Search for the cell housing the specified text and yield its (X, Y) center coordinate. 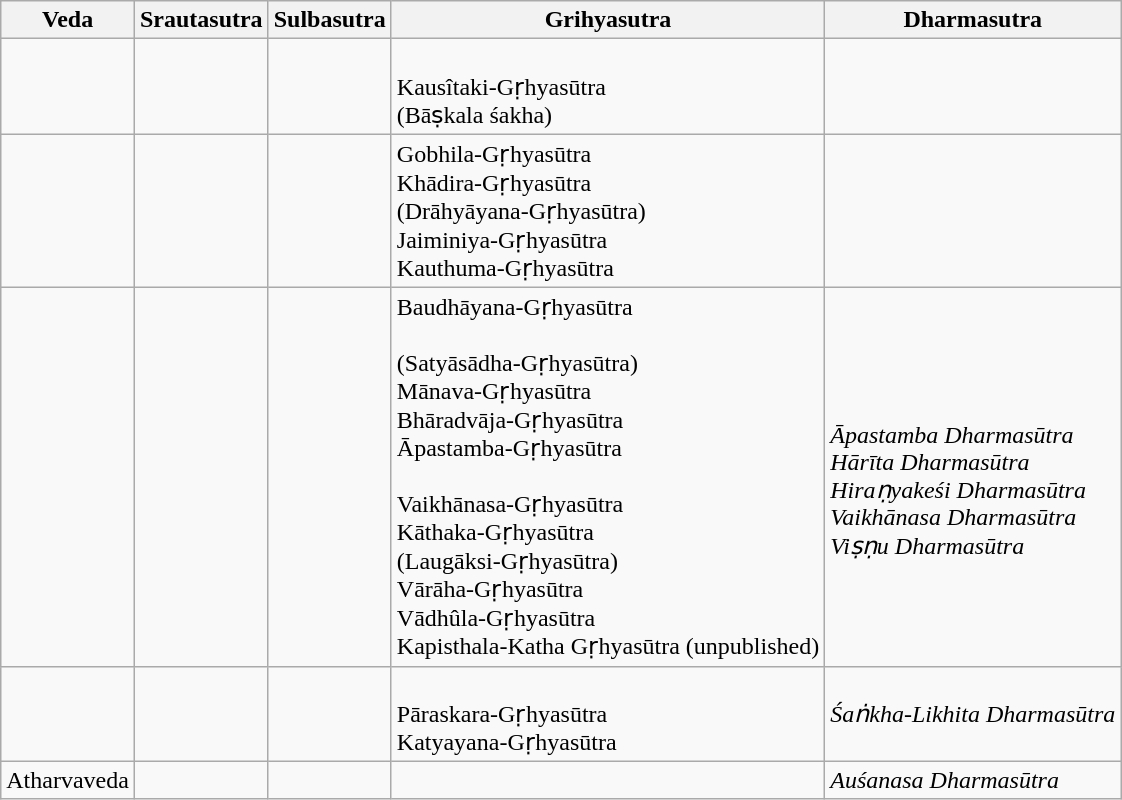
Dharmasutra (973, 20)
Auśanasa Dharmasūtra (973, 780)
Āpastamba DharmasūtraHārīta DharmasūtraHiraṇyakeśi DharmasūtraVaikhānasa DharmasūtraViṣṇu Dharmasūtra (973, 476)
Gobhila-GṛhyasūtraKhādira-Gṛhyasūtra(Drāhyāyana-Gṛhyasūtra)Jaiminiya-GṛhyasūtraKauthuma-Gṛhyasūtra (608, 211)
Grihyasutra (608, 20)
Veda (68, 20)
Atharvaveda (68, 780)
Śaṅkha-Likhita Dharmasūtra (973, 714)
Srautasutra (201, 20)
Pāraskara-GṛhyasūtraKatyayana-Gṛhyasūtra (608, 714)
Sulbasutra (330, 20)
Kausîtaki-Gṛhyasūtra (Bāṣkala śakha) (608, 86)
